Identify which cell holds the provided text, then report its [x, y] central coordinate. 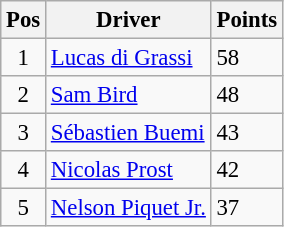
Nelson Piquet Jr. [129, 208]
2 [24, 95]
42 [246, 170]
43 [246, 133]
Sébastien Buemi [129, 133]
Sam Bird [129, 95]
48 [246, 95]
Pos [24, 20]
5 [24, 208]
1 [24, 58]
Nicolas Prost [129, 170]
Points [246, 20]
Driver [129, 20]
3 [24, 133]
Lucas di Grassi [129, 58]
37 [246, 208]
4 [24, 170]
58 [246, 58]
